Pinpoint the cell where the given text exists, returning its (X, Y) midpoint coordinate. 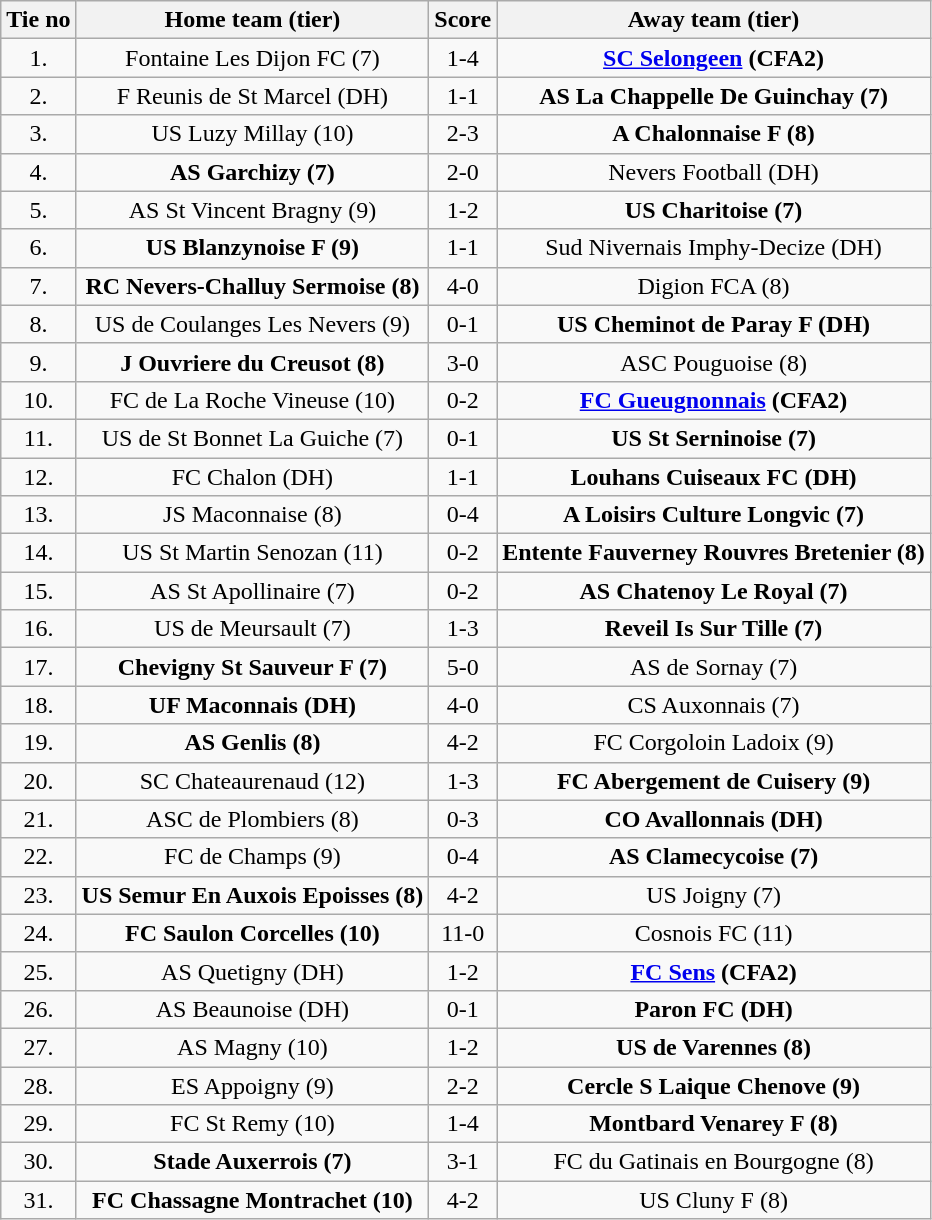
AS Quetigny (DH) (252, 971)
29. (38, 1124)
Cosnois FC (11) (714, 933)
US Joigny (7) (714, 895)
US de Coulanges Les Nevers (9) (252, 324)
US St Martin Senozan (11) (252, 553)
AS La Chappelle De Guinchay (7) (714, 96)
US Cluny F (8) (714, 1200)
AS Garchizy (7) (252, 172)
2. (38, 96)
Chevigny St Sauveur F (7) (252, 667)
Montbard Venarey F (8) (714, 1124)
US de Varennes (8) (714, 1047)
0-3 (463, 819)
US Semur En Auxois Epoisses (8) (252, 895)
FC Chassagne Montrachet (10) (252, 1200)
FC du Gatinais en Bourgogne (8) (714, 1162)
AS St Vincent Bragny (9) (252, 210)
26. (38, 1009)
5. (38, 210)
ASC Pouguoise (8) (714, 362)
18. (38, 705)
UF Maconnais (DH) (252, 705)
A Loisirs Culture Longvic (7) (714, 515)
31. (38, 1200)
15. (38, 591)
17. (38, 667)
Stade Auxerrois (7) (252, 1162)
19. (38, 743)
16. (38, 629)
Reveil Is Sur Tille (7) (714, 629)
21. (38, 819)
FC Chalon (DH) (252, 477)
US Charitoise (7) (714, 210)
FC Gueugnonnais (CFA2) (714, 400)
8. (38, 324)
Paron FC (DH) (714, 1009)
Tie no (38, 20)
JS Maconnaise (8) (252, 515)
US de St Bonnet La Guiche (7) (252, 438)
AS Beaunoise (DH) (252, 1009)
FC Abergement de Cuisery (9) (714, 781)
US de Meursault (7) (252, 629)
FC de Champs (9) (252, 857)
ES Appoigny (9) (252, 1085)
US Luzy Millay (10) (252, 134)
AS Clamecycoise (7) (714, 857)
12. (38, 477)
5-0 (463, 667)
11-0 (463, 933)
AS de Sornay (7) (714, 667)
AS Genlis (8) (252, 743)
10. (38, 400)
FC de La Roche Vineuse (10) (252, 400)
9. (38, 362)
Nevers Football (DH) (714, 172)
3. (38, 134)
Fontaine Les Dijon FC (7) (252, 58)
CS Auxonnais (7) (714, 705)
AS Magny (10) (252, 1047)
27. (38, 1047)
Cercle S Laique Chenove (9) (714, 1085)
US Blanzynoise F (9) (252, 248)
6. (38, 248)
28. (38, 1085)
2-2 (463, 1085)
2-0 (463, 172)
AS St Apollinaire (7) (252, 591)
FC Saulon Corcelles (10) (252, 933)
FC St Remy (10) (252, 1124)
ASC de Plombiers (8) (252, 819)
3-0 (463, 362)
7. (38, 286)
Sud Nivernais Imphy-Decize (DH) (714, 248)
FC Sens (CFA2) (714, 971)
SC Selongeen (CFA2) (714, 58)
3-1 (463, 1162)
22. (38, 857)
AS Chatenoy Le Royal (7) (714, 591)
J Ouvriere du Creusot (8) (252, 362)
SC Chateaurenaud (12) (252, 781)
US St Serninoise (7) (714, 438)
14. (38, 553)
Louhans Cuiseaux FC (DH) (714, 477)
24. (38, 933)
20. (38, 781)
Digion FCA (8) (714, 286)
RC Nevers-Challuy Sermoise (8) (252, 286)
Score (463, 20)
US Cheminot de Paray F (DH) (714, 324)
A Chalonnaise F (8) (714, 134)
11. (38, 438)
1. (38, 58)
25. (38, 971)
30. (38, 1162)
Away team (tier) (714, 20)
FC Corgoloin Ladoix (9) (714, 743)
4. (38, 172)
Home team (tier) (252, 20)
2-3 (463, 134)
F Reunis de St Marcel (DH) (252, 96)
CO Avallonnais (DH) (714, 819)
13. (38, 515)
Entente Fauverney Rouvres Bretenier (8) (714, 553)
23. (38, 895)
